Pinpoint the cell where the given text exists, returning its (x, y) midpoint coordinate. 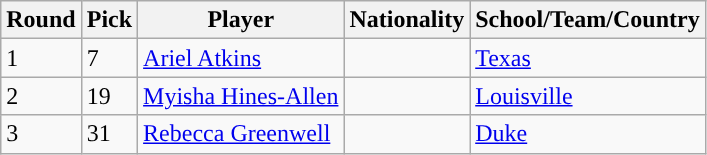
School/Team/Country (588, 20)
Rebecca Greenwell (241, 134)
2 (41, 96)
7 (109, 58)
Louisville (588, 96)
3 (41, 134)
1 (41, 58)
Round (41, 20)
Duke (588, 134)
Nationality (407, 20)
Player (241, 20)
Texas (588, 58)
Pick (109, 20)
31 (109, 134)
19 (109, 96)
Ariel Atkins (241, 58)
Myisha Hines-Allen (241, 96)
